From the cell containing the given text, extract its center point as [X, Y] coordinate. 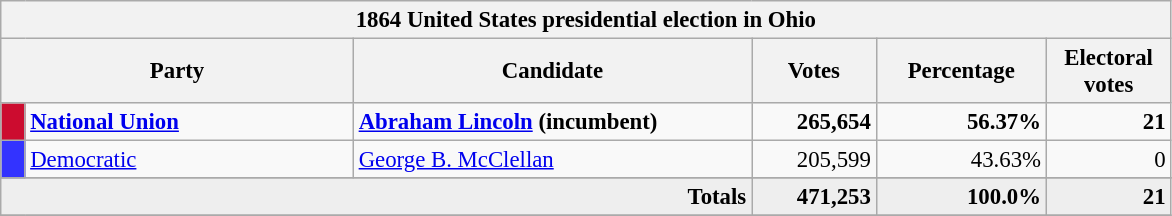
Percentage [961, 72]
0 [1108, 160]
205,599 [814, 160]
56.37% [961, 122]
265,654 [814, 122]
Abraham Lincoln (incumbent) [552, 122]
Votes [814, 72]
43.63% [961, 160]
National Union [189, 122]
Electoral votes [1108, 72]
100.0% [961, 197]
471,253 [814, 197]
Candidate [552, 72]
Democratic [189, 160]
Totals [376, 197]
Party [178, 72]
1864 United States presidential election in Ohio [586, 20]
George B. McClellan [552, 160]
